From the cell containing the given text, extract its center point as (x, y) coordinate. 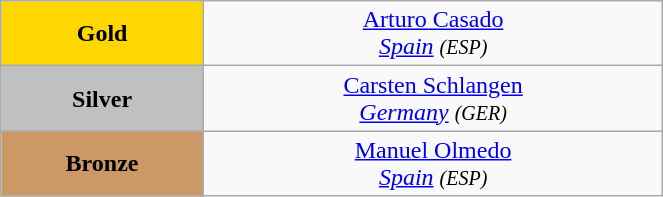
Carsten SchlangenGermany (GER) (432, 98)
Gold (102, 34)
Arturo CasadoSpain (ESP) (432, 34)
Manuel OlmedoSpain (ESP) (432, 164)
Bronze (102, 164)
Silver (102, 98)
